Scan for the cell matching the given text and deliver its (X, Y) coordinate at center. 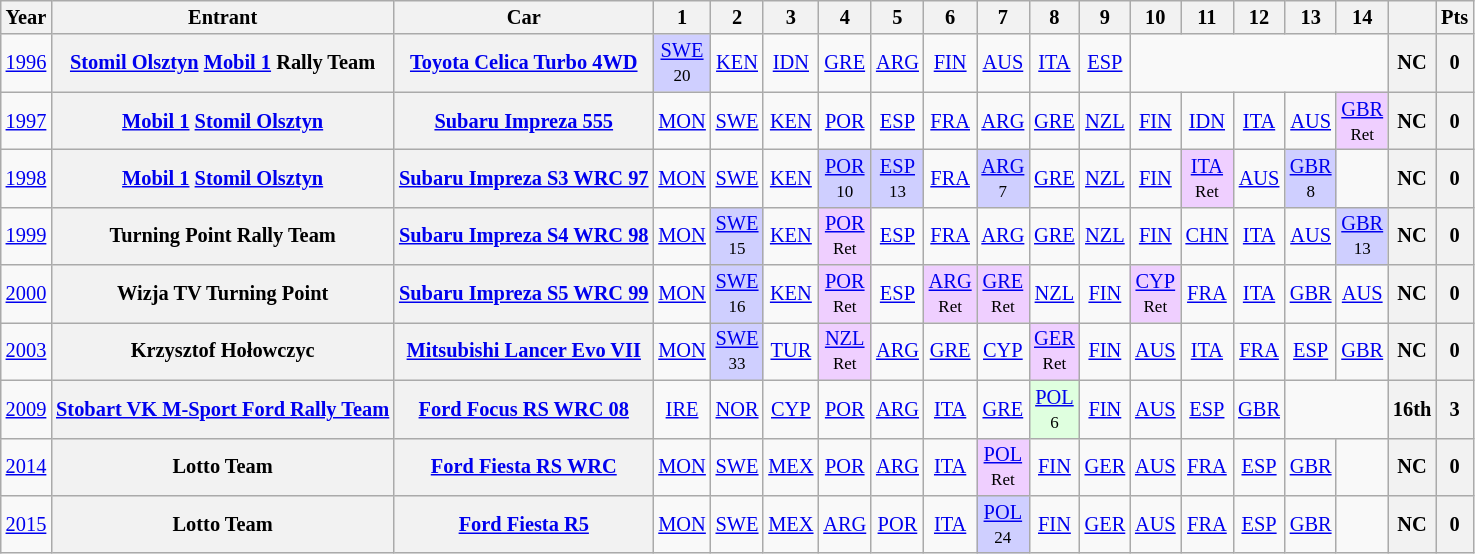
ARGRet (950, 294)
CYPRet (1155, 294)
SWE20 (682, 63)
12 (1259, 17)
Mitsubishi Lancer Evo VII (524, 351)
Year (26, 17)
1998 (26, 178)
8 (1054, 17)
13 (1311, 17)
2003 (26, 351)
POL24 (1002, 524)
5 (898, 17)
ITARet (1208, 178)
Stobart VK M-Sport Ford Rally Team (222, 409)
SWE16 (738, 294)
POLRet (1002, 467)
TUR (790, 351)
SWE15 (738, 236)
SWE33 (738, 351)
Entrant (222, 17)
2015 (26, 524)
1996 (26, 63)
POR10 (844, 178)
Ford Fiesta R5 (524, 524)
9 (1105, 17)
GERRet (1054, 351)
Wizja TV Turning Point (222, 294)
6 (950, 17)
IRE (682, 409)
Car (524, 17)
NOR (738, 409)
Ford Focus RS WRC 08 (524, 409)
11 (1208, 17)
7 (1002, 17)
Subaru Impreza S5 WRC 99 (524, 294)
CHN (1208, 236)
1997 (26, 121)
POL6 (1054, 409)
Ford Fiesta RS WRC (524, 467)
14 (1362, 17)
Toyota Celica Turbo 4WD (524, 63)
Subaru Impreza S4 WRC 98 (524, 236)
1999 (26, 236)
16th (1412, 409)
1 (682, 17)
ESP13 (898, 178)
2014 (26, 467)
2000 (26, 294)
4 (844, 17)
Krzysztof Hołowczyc (222, 351)
Stomil Olsztyn Mobil 1 Rally Team (222, 63)
GBRRet (1362, 121)
2009 (26, 409)
GRERet (1002, 294)
NZLRet (844, 351)
2 (738, 17)
Subaru Impreza 555 (524, 121)
Pts (1454, 17)
10 (1155, 17)
ARG7 (1002, 178)
GBR8 (1311, 178)
Subaru Impreza S3 WRC 97 (524, 178)
GBR13 (1362, 236)
Turning Point Rally Team (222, 236)
